Extract the [x, y] coordinate from the center of the cell holding the provided text.  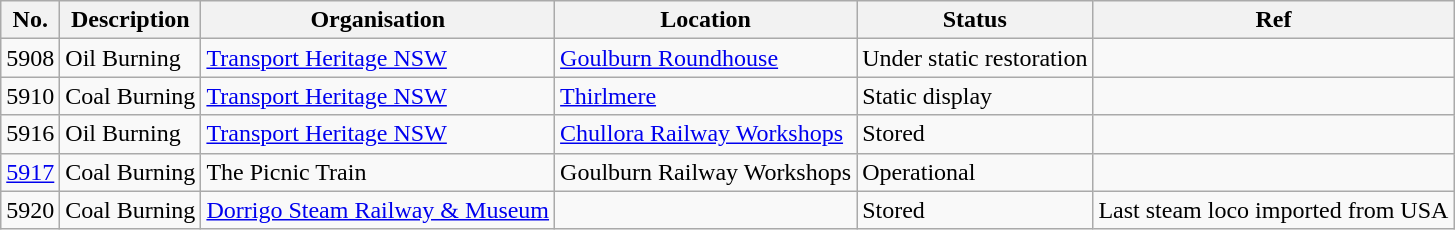
Last steam loco imported from USA [1274, 210]
Goulburn Railway Workshops [706, 172]
5917 [30, 172]
5916 [30, 134]
Organisation [378, 20]
Dorrigo Steam Railway & Museum [378, 210]
Static display [975, 96]
Thirlmere [706, 96]
Goulburn Roundhouse [706, 58]
Operational [975, 172]
Location [706, 20]
5920 [30, 210]
No. [30, 20]
5910 [30, 96]
Under static restoration [975, 58]
5908 [30, 58]
Ref [1274, 20]
The Picnic Train [378, 172]
Description [130, 20]
Chullora Railway Workshops [706, 134]
Status [975, 20]
